Extract the [X, Y] coordinate from the center of the cell holding the provided text.  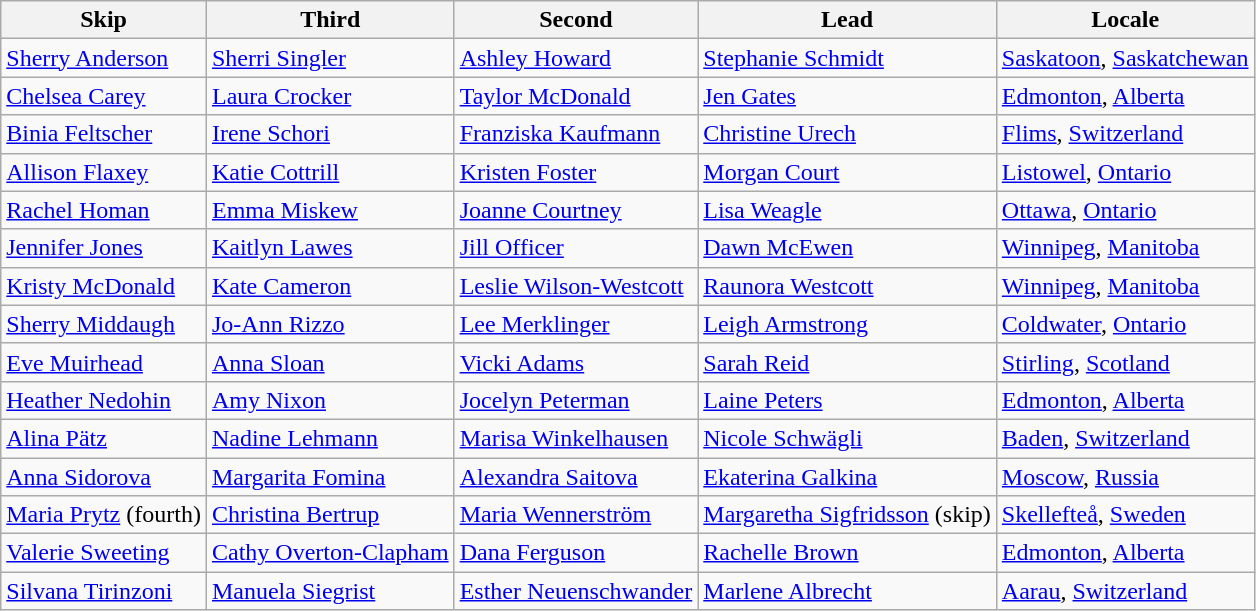
Heather Nedohin [104, 400]
Maria Wennerström [576, 515]
Alina Pätz [104, 438]
Nadine Lehmann [330, 438]
Aarau, Switzerland [1125, 591]
Laine Peters [848, 400]
Marisa Winkelhausen [576, 438]
Skip [104, 20]
Kate Cameron [330, 286]
Third [330, 20]
Esther Neuenschwander [576, 591]
Nicole Schwägli [848, 438]
Taylor McDonald [576, 96]
Second [576, 20]
Sarah Reid [848, 362]
Eve Muirhead [104, 362]
Anna Sidorova [104, 477]
Kaitlyn Lawes [330, 248]
Dana Ferguson [576, 553]
Franziska Kaufmann [576, 134]
Jen Gates [848, 96]
Emma Miskew [330, 210]
Coldwater, Ontario [1125, 324]
Christina Bertrup [330, 515]
Morgan Court [848, 172]
Jocelyn Peterman [576, 400]
Valerie Sweeting [104, 553]
Margaretha Sigfridsson (skip) [848, 515]
Sherry Anderson [104, 58]
Saskatoon, Saskatchewan [1125, 58]
Dawn McEwen [848, 248]
Kristy McDonald [104, 286]
Binia Feltscher [104, 134]
Stirling, Scotland [1125, 362]
Allison Flaxey [104, 172]
Lee Merklinger [576, 324]
Kristen Foster [576, 172]
Alexandra Saitova [576, 477]
Irene Schori [330, 134]
Moscow, Russia [1125, 477]
Sherry Middaugh [104, 324]
Christine Urech [848, 134]
Leigh Armstrong [848, 324]
Jo-Ann Rizzo [330, 324]
Manuela Siegrist [330, 591]
Marlene Albrecht [848, 591]
Maria Prytz (fourth) [104, 515]
Laura Crocker [330, 96]
Leslie Wilson-Westcott [576, 286]
Chelsea Carey [104, 96]
Flims, Switzerland [1125, 134]
Rachel Homan [104, 210]
Locale [1125, 20]
Margarita Fomina [330, 477]
Katie Cottrill [330, 172]
Raunora Westcott [848, 286]
Silvana Tirinzoni [104, 591]
Lead [848, 20]
Jennifer Jones [104, 248]
Cathy Overton-Clapham [330, 553]
Lisa Weagle [848, 210]
Sherri Singler [330, 58]
Rachelle Brown [848, 553]
Stephanie Schmidt [848, 58]
Ashley Howard [576, 58]
Ottawa, Ontario [1125, 210]
Skellefteå, Sweden [1125, 515]
Anna Sloan [330, 362]
Joanne Courtney [576, 210]
Vicki Adams [576, 362]
Ekaterina Galkina [848, 477]
Baden, Switzerland [1125, 438]
Jill Officer [576, 248]
Amy Nixon [330, 400]
Listowel, Ontario [1125, 172]
